Capture the cell that displays the provided text and extract its (x, y) central coordinate. 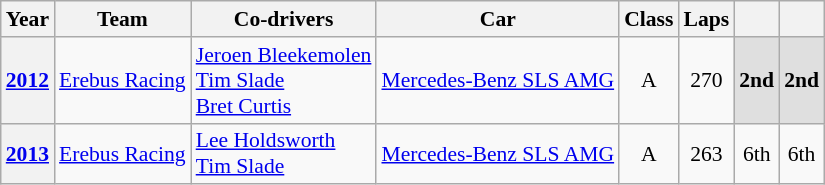
270 (706, 80)
Class (648, 19)
263 (706, 154)
2013 (28, 154)
Year (28, 19)
Car (498, 19)
Co-drivers (284, 19)
Team (122, 19)
Laps (706, 19)
2012 (28, 80)
Lee Holdsworth Tim Slade (284, 154)
Jeroen Bleekemolen Tim Slade Bret Curtis (284, 80)
